Determine the (X, Y) coordinate at the center of the cell enclosing the given text.  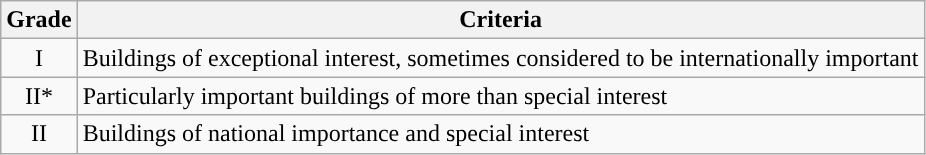
II* (39, 96)
Buildings of exceptional interest, sometimes considered to be internationally important (500, 58)
Buildings of national importance and special interest (500, 134)
Particularly important buildings of more than special interest (500, 96)
II (39, 134)
Grade (39, 20)
I (39, 58)
Criteria (500, 20)
